Detect which cell encompasses the target text, then output its [x, y] center coordinate. 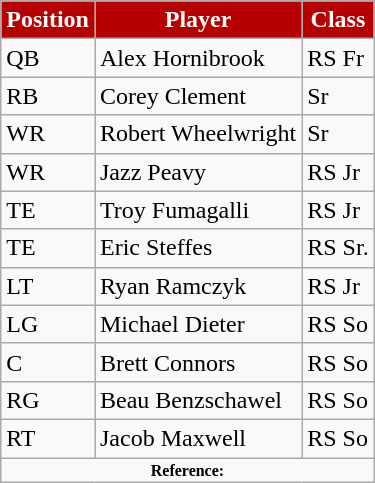
Jazz Peavy [198, 172]
Corey Clement [198, 96]
Reference: [188, 470]
C [48, 362]
LG [48, 324]
Michael Dieter [198, 324]
Brett Connors [198, 362]
QB [48, 58]
Alex Hornibrook [198, 58]
Troy Fumagalli [198, 210]
Player [198, 20]
LT [48, 286]
RS Fr [338, 58]
RG [48, 400]
Ryan Ramczyk [198, 286]
RB [48, 96]
Beau Benzschawel [198, 400]
Robert Wheelwright [198, 134]
Jacob Maxwell [198, 438]
RS Sr. [338, 248]
Eric Steffes [198, 248]
RT [48, 438]
Position [48, 20]
Class [338, 20]
